Extract the (X, Y) coordinate from the center of the cell holding the provided text.  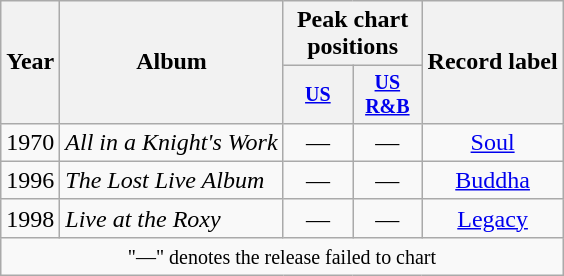
The Lost Live Album (172, 180)
Record label (492, 62)
"—" denotes the release failed to chart (282, 256)
1970 (30, 142)
Live at the Roxy (172, 218)
1998 (30, 218)
Year (30, 62)
USR&B (388, 94)
1996 (30, 180)
Buddha (492, 180)
US (318, 94)
Soul (492, 142)
Album (172, 62)
All in a Knight's Work (172, 142)
Legacy (492, 218)
Peak chart positions (352, 34)
